Determine the (x, y) coordinate at the center of the cell enclosing the given text.  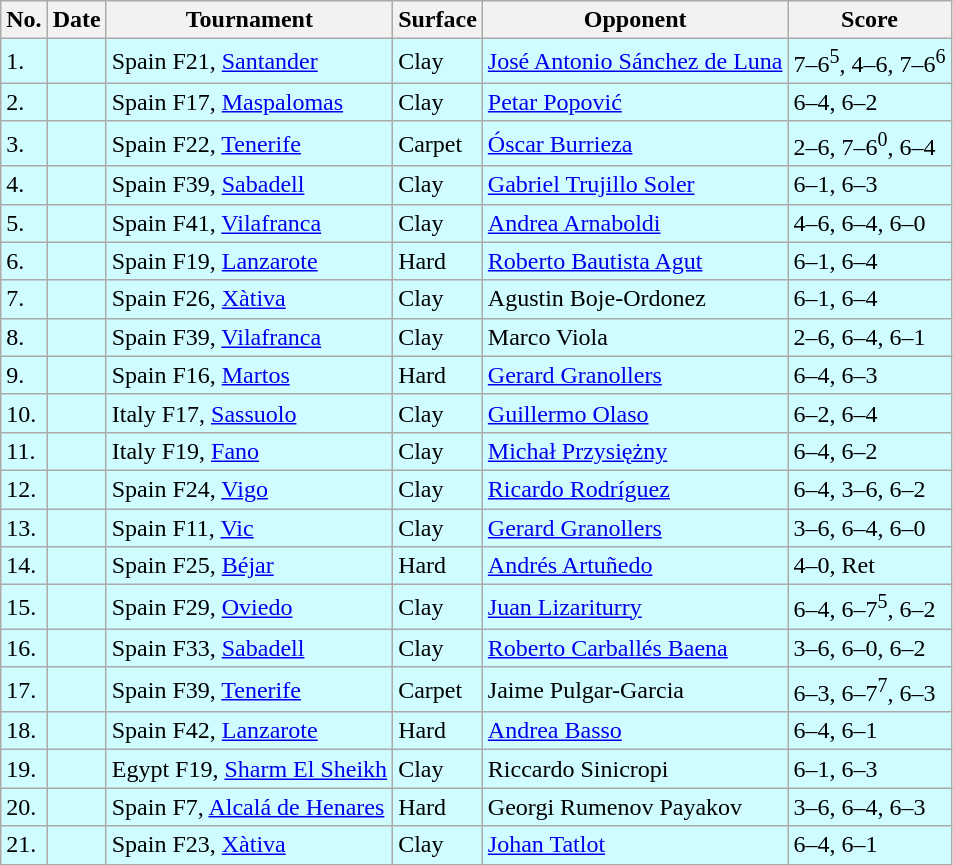
José Antonio Sánchez de Luna (635, 62)
Ricardo Rodríguez (635, 489)
11. (24, 451)
Óscar Burrieza (635, 144)
Spain F39, Tenerife (249, 690)
Marco Viola (635, 337)
14. (24, 566)
10. (24, 413)
Spain F23, Xàtiva (249, 845)
Spain F25, Béjar (249, 566)
Spain F11, Vic (249, 528)
13. (24, 528)
4–0, Ret (870, 566)
6–3, 6–77, 6–3 (870, 690)
Spain F21, Santander (249, 62)
6. (24, 261)
Spain F33, Sabadell (249, 648)
Spain F19, Lanzarote (249, 261)
6–4, 6–75, 6–2 (870, 608)
Spain F39, Vilafranca (249, 337)
2–6, 7–60, 6–4 (870, 144)
Gabriel Trujillo Soler (635, 185)
3–6, 6–4, 6–0 (870, 528)
Jaime Pulgar-Garcia (635, 690)
Surface (438, 20)
7–65, 4–6, 7–66 (870, 62)
21. (24, 845)
Italy F17, Sassuolo (249, 413)
Tournament (249, 20)
Petar Popović (635, 102)
4. (24, 185)
3–6, 6–0, 6–2 (870, 648)
Spain F7, Alcalá de Henares (249, 807)
Spain F39, Sabadell (249, 185)
20. (24, 807)
Guillermo Olaso (635, 413)
3–6, 6–4, 6–3 (870, 807)
Opponent (635, 20)
6–4, 6–3 (870, 375)
Andrés Artuñedo (635, 566)
Spain F41, Vilafranca (249, 223)
Roberto Carballés Baena (635, 648)
Date (76, 20)
9. (24, 375)
18. (24, 731)
6–2, 6–4 (870, 413)
19. (24, 769)
Roberto Bautista Agut (635, 261)
Juan Lizariturry (635, 608)
3. (24, 144)
Score (870, 20)
Spain F29, Oviedo (249, 608)
17. (24, 690)
Italy F19, Fano (249, 451)
Spain F16, Martos (249, 375)
12. (24, 489)
5. (24, 223)
Spain F22, Tenerife (249, 144)
Spain F24, Vigo (249, 489)
8. (24, 337)
1. (24, 62)
Egypt F19, Sharm El Sheikh (249, 769)
Georgi Rumenov Payakov (635, 807)
4–6, 6–4, 6–0 (870, 223)
6–4, 3–6, 6–2 (870, 489)
7. (24, 299)
Andrea Basso (635, 731)
16. (24, 648)
Michał Przysiężny (635, 451)
Riccardo Sinicropi (635, 769)
Johan Tatlot (635, 845)
15. (24, 608)
Andrea Arnaboldi (635, 223)
Spain F26, Xàtiva (249, 299)
Spain F17, Maspalomas (249, 102)
Spain F42, Lanzarote (249, 731)
Agustin Boje-Ordonez (635, 299)
No. (24, 20)
2. (24, 102)
2–6, 6–4, 6–1 (870, 337)
